Pinpoint the cell where the given text exists, returning its (X, Y) midpoint coordinate. 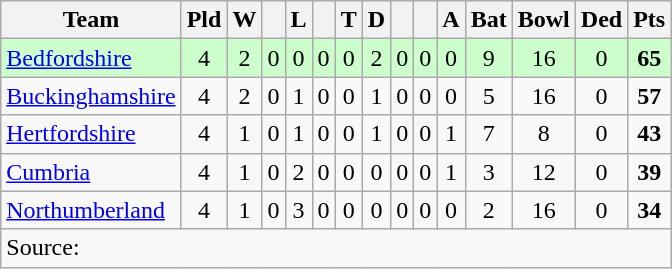
Cumbria (91, 172)
Bedfordshire (91, 58)
Ded (601, 20)
5 (488, 96)
43 (650, 134)
W (244, 20)
Source: (336, 248)
Pld (204, 20)
D (376, 20)
L (298, 20)
8 (544, 134)
9 (488, 58)
57 (650, 96)
12 (544, 172)
Buckinghamshire (91, 96)
Hertfordshire (91, 134)
Bowl (544, 20)
Pts (650, 20)
T (348, 20)
Team (91, 20)
7 (488, 134)
Northumberland (91, 210)
34 (650, 210)
Bat (488, 20)
65 (650, 58)
39 (650, 172)
A (451, 20)
